Pinpoint the cell where the given text exists, returning its (X, Y) midpoint coordinate. 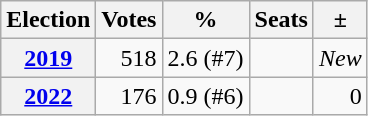
0 (340, 96)
0.9 (#6) (206, 96)
2019 (48, 58)
% (206, 20)
Election (48, 20)
518 (129, 58)
Votes (129, 20)
2022 (48, 96)
New (340, 58)
Seats (281, 20)
176 (129, 96)
2.6 (#7) (206, 58)
± (340, 20)
